Search for the cell housing the specified text and yield its [x, y] center coordinate. 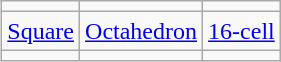
16-cell [242, 31]
Square [41, 31]
Octahedron [142, 31]
